Return the (X, Y) coordinate for the center point of the cell that contains the specified text.  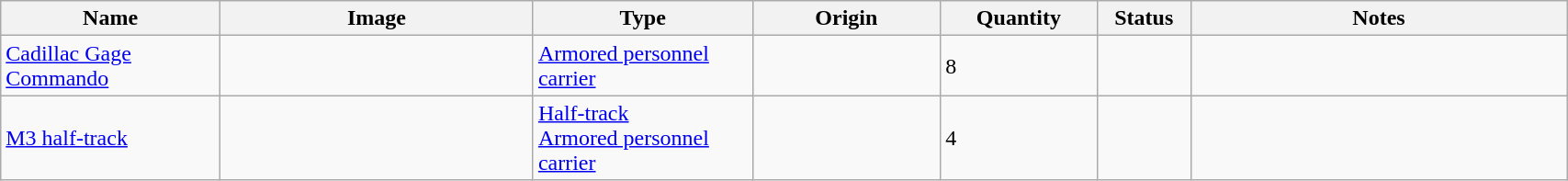
M3 half-track (110, 138)
Image (377, 18)
Origin (847, 18)
Status (1144, 18)
4 (1019, 138)
Armored personnel carrier (643, 66)
Name (110, 18)
Notes (1378, 18)
Quantity (1019, 18)
Half-trackArmored personnel carrier (643, 138)
Cadillac Gage Commando (110, 66)
Type (643, 18)
8 (1019, 66)
